Return the (x, y) coordinate for the center point of the cell that contains the specified text.  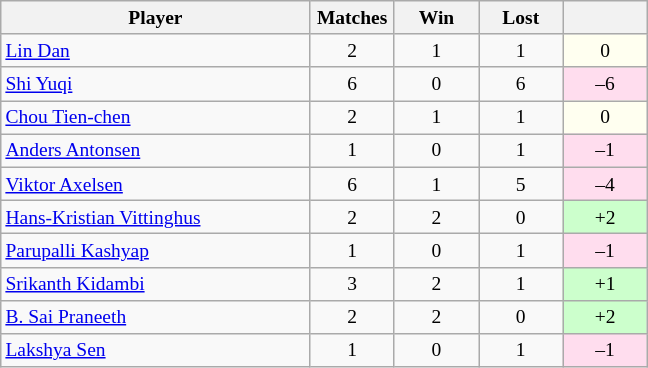
+1 (605, 284)
Win (436, 18)
Matches (352, 18)
Chou Tien-chen (156, 118)
Parupalli Kashyap (156, 250)
Lost (521, 18)
Shi Yuqi (156, 84)
3 (352, 284)
B. Sai Praneeth (156, 316)
Srikanth Kidambi (156, 284)
5 (521, 184)
Hans-Kristian Vittinghus (156, 216)
Lakshya Sen (156, 350)
–4 (605, 184)
Anders Antonsen (156, 150)
Player (156, 18)
Lin Dan (156, 50)
–6 (605, 84)
Viktor Axelsen (156, 184)
